Return the [X, Y] coordinate for the center point of the cell that contains the specified text.  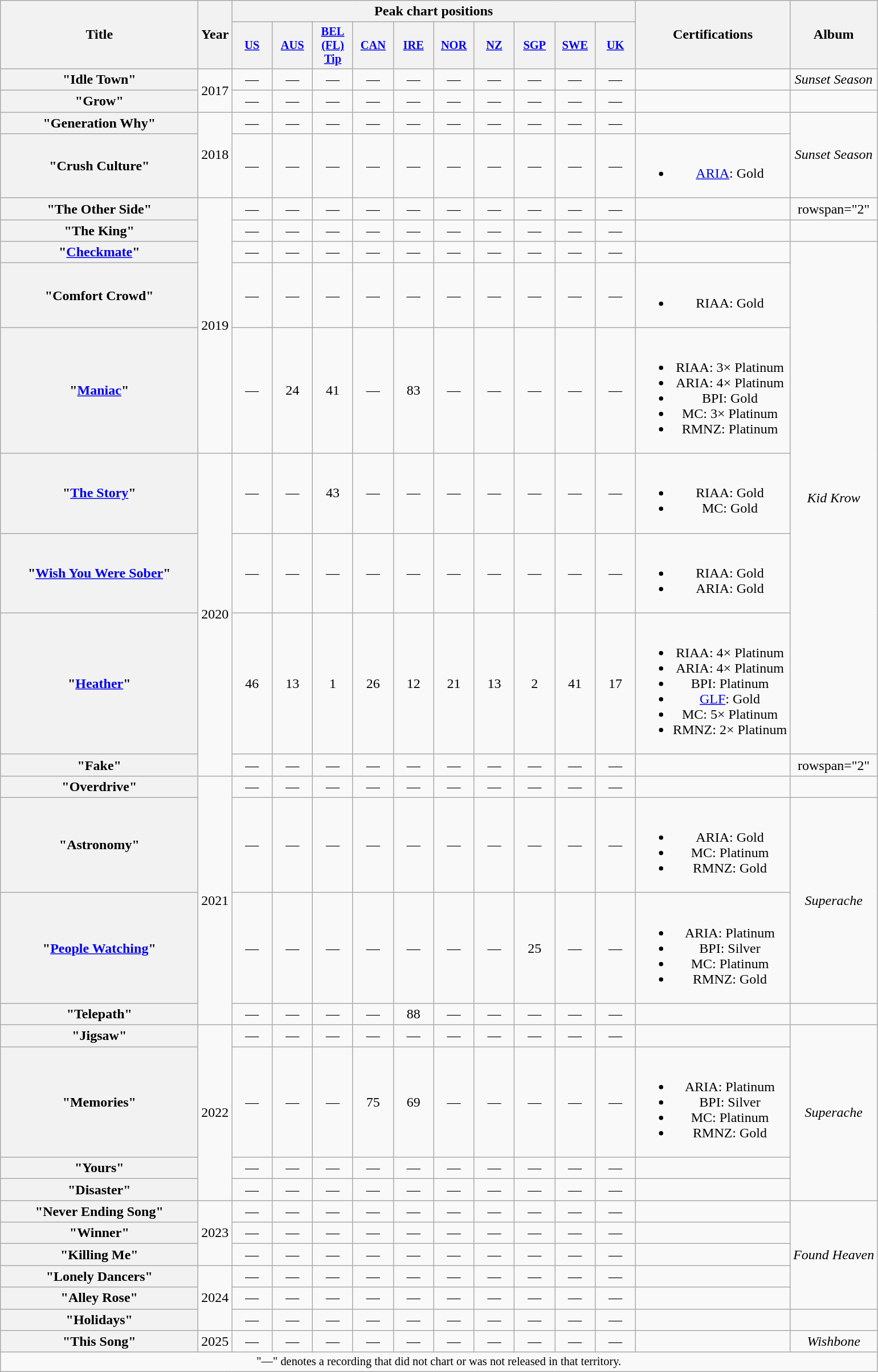
26 [373, 683]
17 [615, 683]
1 [333, 683]
BEL(FL)Tip [333, 46]
69 [414, 1102]
2017 [215, 90]
Certifications [712, 35]
"Crush Culture" [99, 166]
Peak chart positions [434, 11]
"Yours" [99, 1168]
SWE [575, 46]
"Disaster" [99, 1190]
RIAA: 4× PlatinumARIA: 4× PlatinumBPI: PlatinumGLF: GoldMC: 5× PlatinumRMNZ: 2× Platinum [712, 683]
"Heather" [99, 683]
"Astronomy" [99, 845]
"Fake" [99, 765]
"Generation Why" [99, 123]
RIAA: GoldMC: Gold [712, 493]
RIAA: GoldARIA: Gold [712, 573]
Wishbone [834, 1341]
CAN [373, 46]
"Winner" [99, 1233]
Title [99, 35]
2023 [215, 1233]
43 [333, 493]
2025 [215, 1341]
"This Song" [99, 1341]
"Checkmate" [99, 252]
2019 [215, 326]
2 [534, 683]
"Alley Rose" [99, 1298]
RIAA: 3× PlatinumARIA: 4× PlatinumBPI: GoldMC: 3× PlatinumRMNZ: Platinum [712, 391]
"Killing Me" [99, 1255]
"Lonely Dancers" [99, 1276]
"People Watching" [99, 948]
"Overdrive" [99, 787]
RIAA: Gold [712, 295]
NOR [454, 46]
"Jigsaw" [99, 1036]
"The Story" [99, 493]
UK [615, 46]
"Grow" [99, 101]
2018 [215, 155]
"Maniac" [99, 391]
"The King" [99, 231]
"—" denotes a recording that did not chart or was not released in that territory. [439, 1362]
"Comfort Crowd" [99, 295]
25 [534, 948]
12 [414, 683]
NZ [495, 46]
"Wish You Were Sober" [99, 573]
2024 [215, 1298]
2020 [215, 615]
2021 [215, 900]
Album [834, 35]
Found Heaven [834, 1255]
"Never Ending Song" [99, 1211]
2022 [215, 1113]
"Memories" [99, 1102]
21 [454, 683]
IRE [414, 46]
"Telepath" [99, 1014]
ARIA: Gold [712, 166]
75 [373, 1102]
83 [414, 391]
SGP [534, 46]
24 [293, 391]
"Holidays" [99, 1320]
"The Other Side" [99, 209]
US [252, 46]
Year [215, 35]
"Idle Town" [99, 79]
ARIA: GoldMC: PlatinumRMNZ: Gold [712, 845]
88 [414, 1014]
AUS [293, 46]
Kid Krow [834, 498]
46 [252, 683]
